Return [X, Y] of the center of cell containing provided text 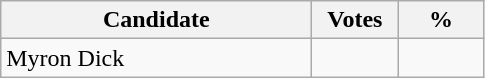
% [441, 20]
Candidate [156, 20]
Votes [355, 20]
Myron Dick [156, 58]
